Output the (x, y) coordinate of the center of the cell containing the given text.  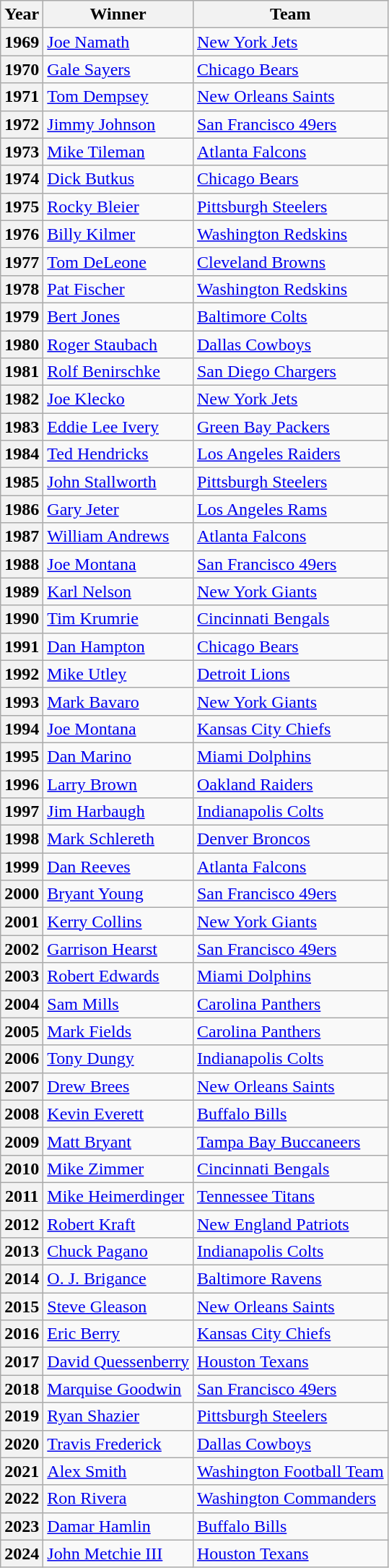
Denver Broncos (290, 839)
Tom DeLeone (118, 261)
Tom Dempsey (118, 97)
David Quessenberry (118, 1361)
New England Patriots (290, 1224)
1996 (22, 784)
1984 (22, 454)
Robert Kraft (118, 1224)
1972 (22, 124)
1997 (22, 812)
Oakland Raiders (290, 784)
Rolf Benirschke (118, 372)
2015 (22, 1307)
Dan Marino (118, 756)
Mark Fields (118, 1031)
Green Bay Packers (290, 427)
Damar Hamlin (118, 1526)
2002 (22, 949)
Travis Frederick (118, 1444)
Los Angeles Raiders (290, 454)
Matt Bryant (118, 1141)
1995 (22, 756)
Joe Klecko (118, 399)
1970 (22, 69)
Billy Kilmer (118, 234)
2000 (22, 894)
1998 (22, 839)
Ted Hendricks (118, 454)
2008 (22, 1114)
1982 (22, 399)
1999 (22, 867)
2007 (22, 1086)
1985 (22, 482)
Mark Schlereth (118, 839)
Tim Krumrie (118, 619)
2024 (22, 1554)
Eddie Lee Ivery (118, 427)
Larry Brown (118, 784)
2009 (22, 1141)
John Stallworth (118, 482)
Steve Gleason (118, 1307)
1971 (22, 97)
2019 (22, 1416)
1991 (22, 646)
2012 (22, 1224)
2021 (22, 1471)
2006 (22, 1059)
2010 (22, 1169)
Dick Butkus (118, 179)
2005 (22, 1031)
Dan Hampton (118, 646)
2001 (22, 922)
Bert Jones (118, 316)
Gale Sayers (118, 69)
Mike Heimerdinger (118, 1196)
Drew Brees (118, 1086)
Marquise Goodwin (118, 1389)
2023 (22, 1526)
Kevin Everett (118, 1114)
1983 (22, 427)
1986 (22, 509)
Kerry Collins (118, 922)
1994 (22, 729)
2017 (22, 1361)
Ryan Shazier (118, 1416)
Jimmy Johnson (118, 124)
Team (290, 14)
1977 (22, 261)
Mike Utley (118, 674)
2022 (22, 1499)
1980 (22, 345)
Rocky Bleier (118, 207)
Dan Reeves (118, 867)
2016 (22, 1334)
Tony Dungy (118, 1059)
Mike Tileman (118, 152)
1988 (22, 564)
Bryant Young (118, 894)
Alex Smith (118, 1471)
Winner (118, 14)
Baltimore Colts (290, 316)
1993 (22, 701)
1992 (22, 674)
2011 (22, 1196)
Baltimore Ravens (290, 1279)
2020 (22, 1444)
Washington Football Team (290, 1471)
William Andrews (118, 537)
Gary Jeter (118, 509)
O. J. Brigance (118, 1279)
1987 (22, 537)
Los Angeles Rams (290, 509)
Roger Staubach (118, 345)
Robert Edwards (118, 976)
1973 (22, 152)
Detroit Lions (290, 674)
Eric Berry (118, 1334)
1978 (22, 289)
Joe Namath (118, 42)
Garrison Hearst (118, 949)
John Metchie III (118, 1554)
2013 (22, 1252)
1981 (22, 372)
1969 (22, 42)
2018 (22, 1389)
1976 (22, 234)
Tennessee Titans (290, 1196)
Tampa Bay Buccaneers (290, 1141)
Year (22, 14)
2004 (22, 1004)
Karl Nelson (118, 592)
Chuck Pagano (118, 1252)
San Diego Chargers (290, 372)
1975 (22, 207)
Sam Mills (118, 1004)
Pat Fischer (118, 289)
1979 (22, 316)
1974 (22, 179)
Cleveland Browns (290, 261)
1990 (22, 619)
Jim Harbaugh (118, 812)
Ron Rivera (118, 1499)
Mike Zimmer (118, 1169)
1989 (22, 592)
Mark Bavaro (118, 701)
2014 (22, 1279)
2003 (22, 976)
Washington Commanders (290, 1499)
